Identify which cell holds the provided text, then report its (X, Y) central coordinate. 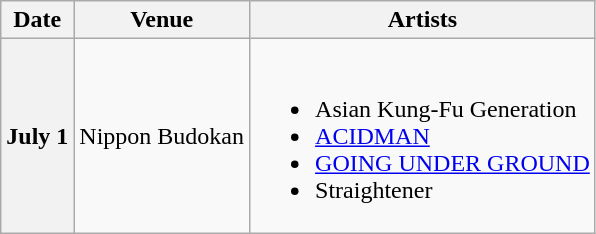
Venue (162, 20)
Artists (423, 20)
Nippon Budokan (162, 136)
Date (38, 20)
July 1 (38, 136)
Asian Kung-Fu GenerationACIDMANGOING UNDER GROUNDStraightener (423, 136)
